For the text-containing cell, return its midpoint in (X, Y) coordinate format. 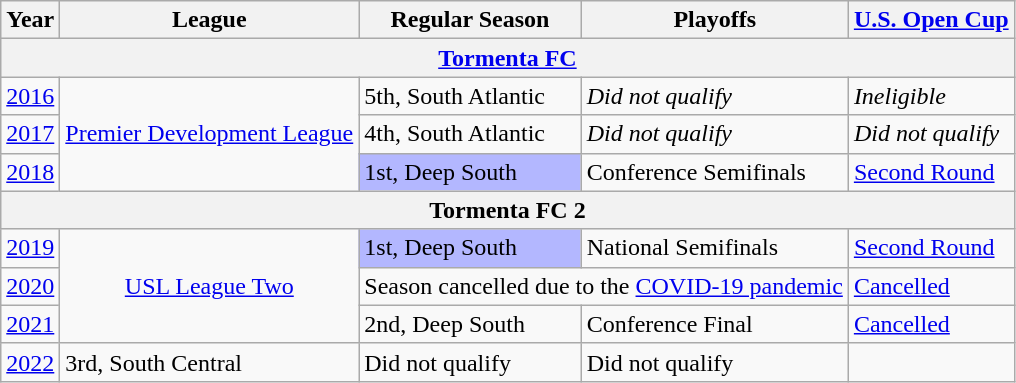
3rd, South Central (210, 362)
Year (30, 20)
Playoffs (714, 20)
2021 (30, 324)
2nd, Deep South (470, 324)
USL League Two (210, 286)
2017 (30, 134)
2016 (30, 96)
Tormenta FC 2 (508, 210)
Tormenta FC (508, 58)
2018 (30, 172)
National Semifinals (714, 248)
Conference Semifinals (714, 172)
Regular Season (470, 20)
2022 (30, 362)
Ineligible (931, 96)
Premier Development League (210, 134)
U.S. Open Cup (931, 20)
5th, South Atlantic (470, 96)
2020 (30, 286)
Season cancelled due to the COVID-19 pandemic (604, 286)
2019 (30, 248)
Conference Final (714, 324)
4th, South Atlantic (470, 134)
League (210, 20)
